Scan for the cell matching the given text and deliver its (X, Y) coordinate at center. 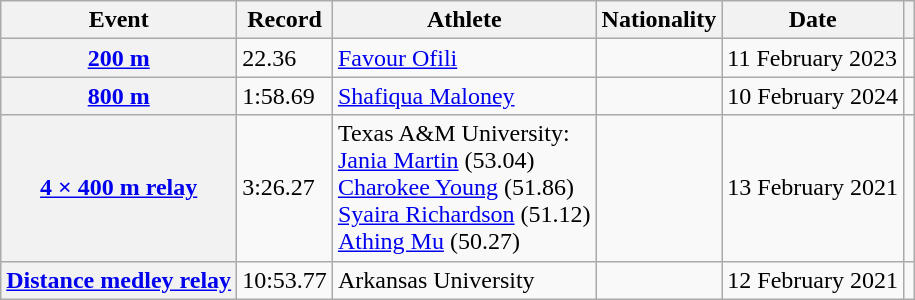
10 February 2024 (813, 96)
800 m (119, 96)
4 × 400 m relay (119, 188)
3:26.27 (285, 188)
Texas A&M University:Jania Martin (53.04)Charokee Young (51.86)Syaira Richardson (51.12)Athing Mu (50.27) (464, 188)
12 February 2021 (813, 280)
Distance medley relay (119, 280)
Date (813, 20)
1:58.69 (285, 96)
Record (285, 20)
Athlete (464, 20)
Arkansas University (464, 280)
Event (119, 20)
Favour Ofili (464, 58)
200 m (119, 58)
22.36 (285, 58)
Nationality (659, 20)
11 February 2023 (813, 58)
10:53.77 (285, 280)
13 February 2021 (813, 188)
Shafiqua Maloney (464, 96)
